From the cell containing the given text, extract its center point as [X, Y] coordinate. 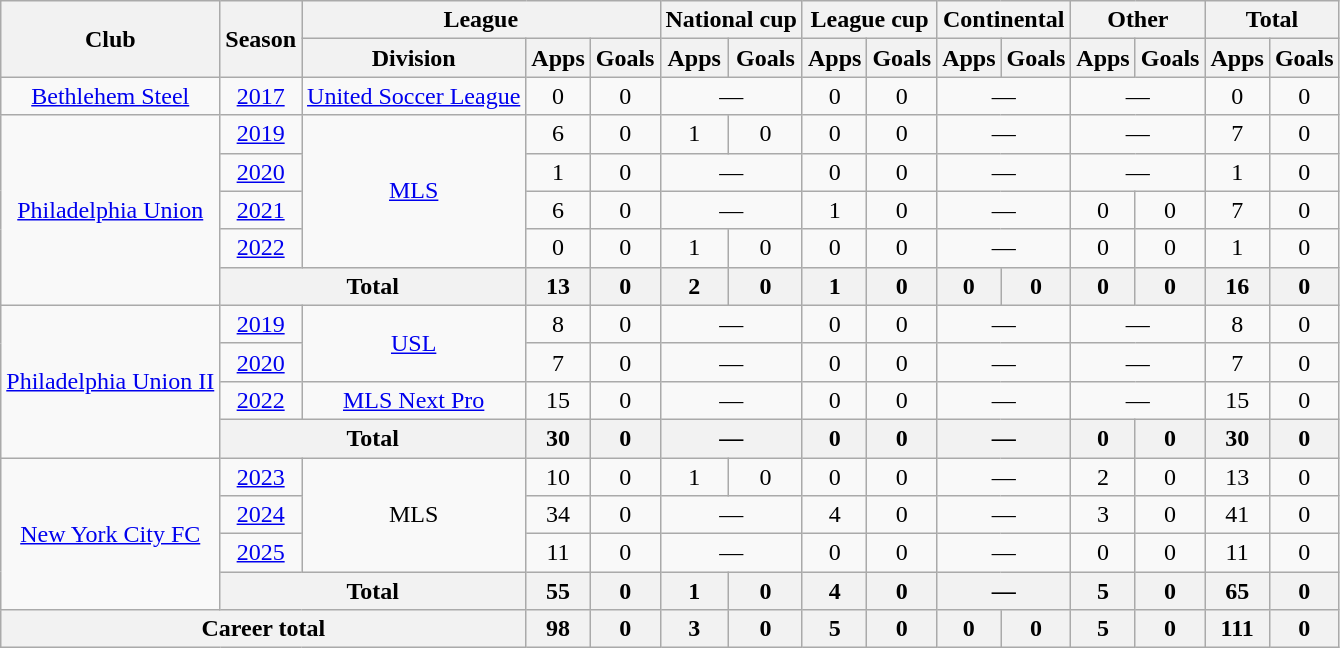
2024 [261, 515]
Club [110, 39]
Season [261, 39]
Division [414, 58]
United Soccer League [414, 96]
2023 [261, 477]
Bethlehem Steel [110, 96]
Other [1138, 20]
41 [1237, 515]
111 [1237, 629]
Philadelphia Union II [110, 381]
10 [558, 477]
98 [558, 629]
Philadelphia Union [110, 210]
65 [1237, 591]
League [481, 20]
Continental [1004, 20]
National cup [731, 20]
2017 [261, 96]
New York City FC [110, 534]
34 [558, 515]
2021 [261, 210]
Career total [264, 629]
2025 [261, 553]
MLS Next Pro [414, 400]
USL [414, 343]
55 [558, 591]
16 [1237, 286]
League cup [869, 20]
